Search for the cell housing the specified text and yield its [X, Y] center coordinate. 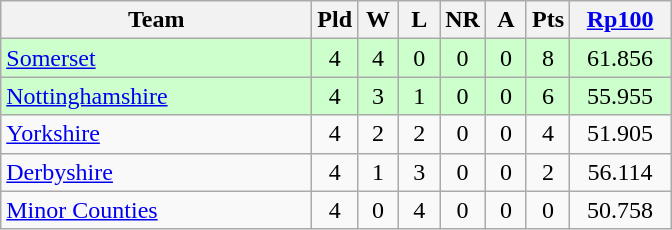
Pld [335, 20]
6 [548, 96]
Yorkshire [156, 134]
50.758 [620, 210]
Pts [548, 20]
55.955 [620, 96]
Derbyshire [156, 172]
Somerset [156, 58]
Nottinghamshire [156, 96]
A [506, 20]
Rp100 [620, 20]
Minor Counties [156, 210]
W [378, 20]
56.114 [620, 172]
NR [463, 20]
Team [156, 20]
L [420, 20]
8 [548, 58]
51.905 [620, 134]
61.856 [620, 58]
